Determine the [X, Y] coordinate at the center of the cell enclosing the given text.  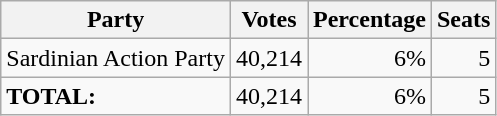
Sardinian Action Party [116, 58]
Party [116, 20]
Percentage [370, 20]
TOTAL: [116, 96]
Seats [463, 20]
Votes [268, 20]
